Determine the (X, Y) coordinate at the center of the cell enclosing the given text.  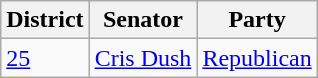
District (45, 20)
25 (45, 58)
Party (257, 20)
Republican (257, 58)
Cris Dush (143, 58)
Senator (143, 20)
